Extract the (X, Y) coordinate from the center of the cell holding the provided text.  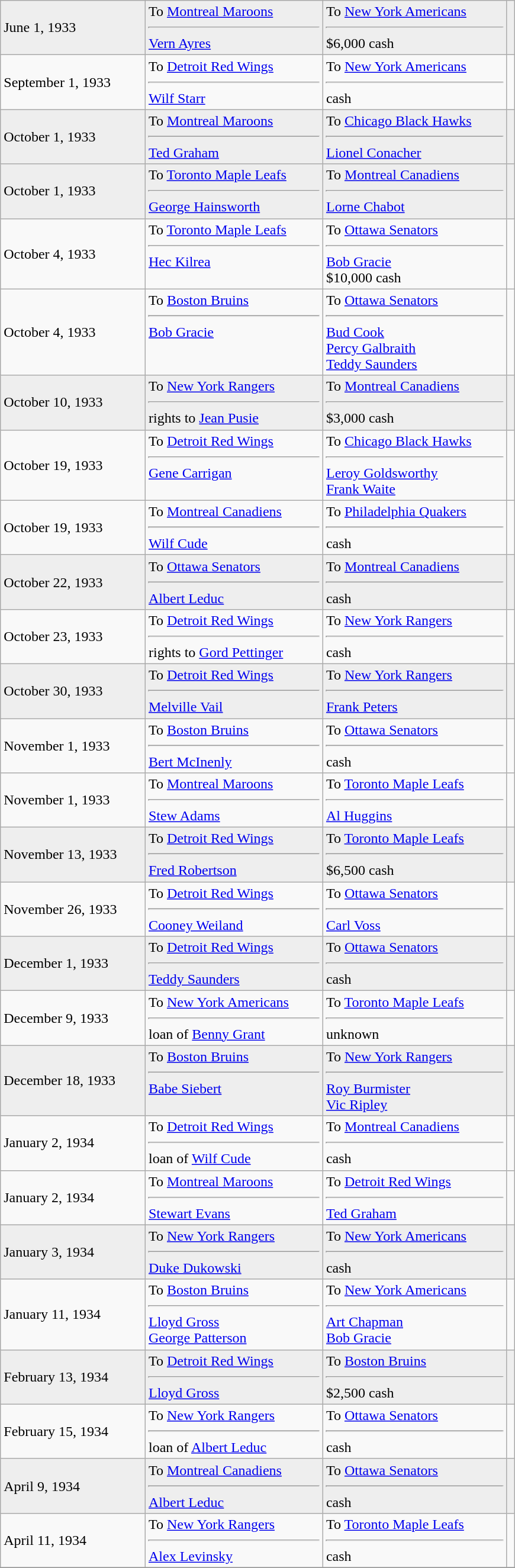
To Ottawa Senators Bud CookPercy GalbraithTeddy Saunders (414, 332)
To Montreal MaroonsTed Graham (234, 137)
To Detroit Red WingsTed Graham (414, 1197)
To Toronto Maple Leafscash (414, 1540)
To New York Rangerscash (414, 636)
To Boston BruinsLloyd GrossGeorge Patterson (234, 1314)
December 9, 1933 (73, 1018)
October 23, 1933 (73, 636)
To Chicago Black Hawks Lionel Conacher (414, 137)
To Ottawa SenatorsCarl Voss (414, 909)
To Montreal MaroonsVern Ayres (234, 28)
December 1, 1933 (73, 964)
To Detroit Red Wingsrights to Gord Pettinger (234, 636)
To Detroit Red WingsLloyd Gross (234, 1377)
To Philadelphia Quakerscash (414, 527)
To Toronto Maple LeafsHec Kilrea (234, 253)
October 30, 1933 (73, 691)
To Boston BruinsBob Gracie (234, 332)
April 11, 1934 (73, 1540)
April 9, 1934 (73, 1486)
To Toronto Maple Leafsunknown (414, 1018)
To Montreal MaroonsStew Adams (234, 800)
To New York AmericansArt ChapmanBob Gracie (414, 1314)
To Detroit Red WingsGene Carrigan (234, 465)
To New York Rangersrights to Jean Pusie (234, 403)
To Ottawa Senators Bob Gracie$10,000 cash (414, 253)
To Detroit Red WingsMelville Vail (234, 691)
To Montreal Canadiens$3,000 cash (414, 403)
To Ottawa SenatorsAlbert Leduc (234, 582)
To New York RangersRoy BurmisterVic Ripley (414, 1081)
To Montreal Canadiens Lorne Chabot (414, 191)
February 13, 1934 (73, 1377)
September 1, 1933 (73, 82)
To Toronto Maple Leafs$6,500 cash (414, 855)
To New York Americansloan of Benny Grant (234, 1018)
To Toronto Maple LeafsAl Huggins (414, 800)
To Detroit Red WingsFred Robertson (234, 855)
To New York RangersAlex Levinsky (234, 1540)
To Montreal CanadiensWilf Cude (234, 527)
October 22, 1933 (73, 582)
February 15, 1934 (73, 1431)
January 11, 1934 (73, 1314)
To Montreal CanadiensAlbert Leduc (234, 1486)
To New York RangersDuke Dukowski (234, 1252)
To Chicago Black HawksLeroy GoldsworthyFrank Waite (414, 465)
December 18, 1933 (73, 1081)
November 13, 1933 (73, 855)
October 10, 1933 (73, 403)
To Toronto Maple LeafsGeorge Hainsworth (234, 191)
To Detroit Red WingsWilf Starr (234, 82)
To Detroit Red WingsCooney Weiland (234, 909)
To Boston BruinsBert McInenly (234, 746)
To Boston BruinsBabe Siebert (234, 1081)
To Detroit Red WingsTeddy Saunders (234, 964)
To New York Rangersloan of Albert Leduc (234, 1431)
To New York RangersFrank Peters (414, 691)
To Boston Bruins$2,500 cash (414, 1377)
January 3, 1934 (73, 1252)
November 26, 1933 (73, 909)
To New York Americans$6,000 cash (414, 28)
June 1, 1933 (73, 28)
To Montreal MaroonsStewart Evans (234, 1197)
To Detroit Red Wingsloan of Wilf Cude (234, 1143)
